Search for the cell housing the specified text and yield its [X, Y] center coordinate. 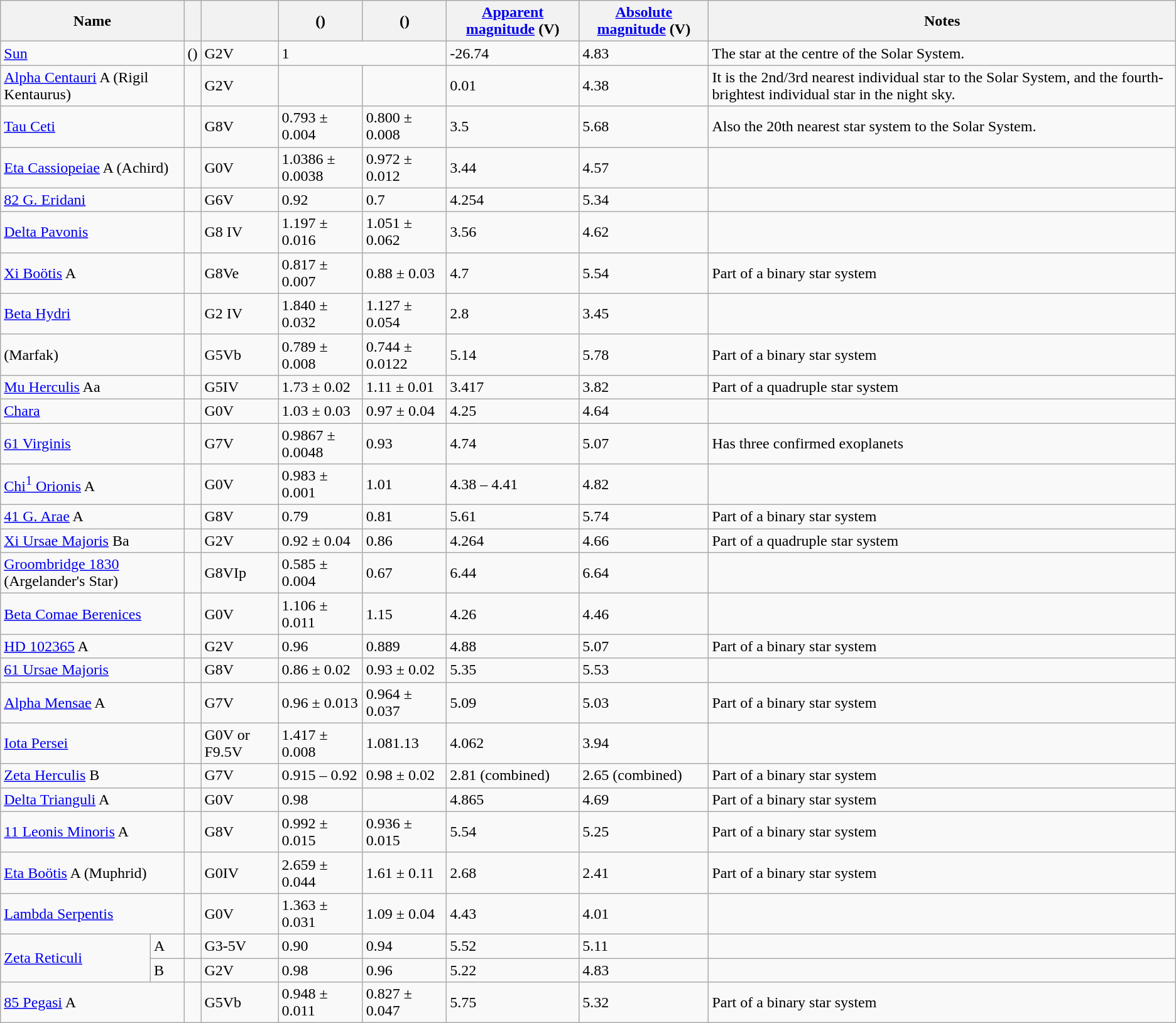
G0V or F9.5V [240, 744]
0.585 ± 0.004 [320, 573]
4.865 [513, 799]
1.051 ± 0.062 [405, 232]
A [167, 946]
Iota Persei [92, 744]
Delta Pavonis [92, 232]
6.64 [644, 573]
4.7 [513, 273]
1.61 ± 0.11 [405, 873]
Eta Cassiopeiae A (Achird) [92, 167]
0.936 ± 0.015 [405, 831]
5.34 [644, 200]
1.11 ± 0.01 [405, 387]
5.22 [513, 970]
0.93 ± 0.02 [405, 670]
Alpha Mensae A [92, 702]
Name [92, 21]
6.44 [513, 573]
1.73 ± 0.02 [320, 387]
G0IV [240, 873]
4.01 [644, 913]
5.75 [513, 1002]
0.992 ± 0.015 [320, 831]
2.659 ± 0.044 [320, 873]
0.789 ± 0.008 [320, 354]
0.96 ± 0.013 [320, 702]
41 G. Arae A [92, 517]
0.964 ± 0.037 [405, 702]
5.78 [644, 354]
(Marfak) [92, 354]
Sun [92, 53]
0.9867 ± 0.0048 [320, 443]
0.86 ± 0.02 [320, 670]
0.88 ± 0.03 [405, 273]
B [167, 970]
Zeta Herculis B [92, 776]
4.62 [644, 232]
Beta Comae Berenices [92, 614]
4.38 [644, 85]
4.26 [513, 614]
1.15 [405, 614]
4.264 [513, 541]
4.254 [513, 200]
0.81 [405, 517]
4.66 [644, 541]
11 Leonis Minoris A [92, 831]
4.25 [513, 411]
4.062 [513, 744]
G3-5V [240, 946]
5.53 [644, 670]
5.74 [644, 517]
0.744 ± 0.0122 [405, 354]
0.827 ± 0.047 [405, 1002]
Xi Ursae Majoris Ba [92, 541]
3.44 [513, 167]
2.68 [513, 873]
0.94 [405, 946]
0.983 ± 0.001 [320, 485]
0.97 ± 0.04 [405, 411]
Apparent magnitude (V) [513, 21]
0.67 [405, 573]
Beta Hydri [92, 314]
1.840 ± 0.032 [320, 314]
Alpha Centauri A (Rigil Kentaurus) [92, 85]
2.81 (combined) [513, 776]
4.38 – 4.41 [513, 485]
3.56 [513, 232]
Chi1 Orionis A [92, 485]
It is the 2nd/3rd nearest individual star to the Solar System, and the fourth-brightest individual star in the night sky. [942, 85]
1.106 ± 0.011 [320, 614]
Tau Ceti [92, 127]
Groombridge 1830 (Argelander's Star) [92, 573]
4.46 [644, 614]
0.7 [405, 200]
Lambda Serpentis [92, 913]
3.5 [513, 127]
1.363 ± 0.031 [320, 913]
61 Ursae Majoris [92, 670]
Has three confirmed exoplanets [942, 443]
0.93 [405, 443]
Notes [942, 21]
1.01 [405, 485]
-26.74 [513, 53]
The star at the centre of the Solar System. [942, 53]
0.01 [513, 85]
5.11 [644, 946]
4.69 [644, 799]
G8VIp [240, 573]
2.65 (combined) [644, 776]
G2 IV [240, 314]
5.14 [513, 354]
85 Pegasi A [92, 1002]
4.74 [513, 443]
3.94 [644, 744]
0.793 ± 0.004 [320, 127]
1.081.13 [405, 744]
3.82 [644, 387]
82 G. Eridani [92, 200]
G6V [240, 200]
Xi Boötis A [92, 273]
0.800 ± 0.008 [405, 127]
2.8 [513, 314]
1 [362, 53]
Also the 20th nearest star system to the Solar System. [942, 127]
5.35 [513, 670]
5.61 [513, 517]
5.09 [513, 702]
0.86 [405, 541]
0.79 [320, 517]
1.0386 ± 0.0038 [320, 167]
4.82 [644, 485]
G8 IV [240, 232]
Mu Herculis Aa [92, 387]
1.417 ± 0.008 [320, 744]
3.417 [513, 387]
HD 102365 A [92, 646]
4.43 [513, 913]
Delta Trianguli A [92, 799]
0.90 [320, 946]
3.45 [644, 314]
5.03 [644, 702]
1.197 ± 0.016 [320, 232]
G8Ve [240, 273]
0.948 ± 0.011 [320, 1002]
5.68 [644, 127]
Eta Boötis A (Muphrid) [92, 873]
0.817 ± 0.007 [320, 273]
G5IV [240, 387]
0.92 [320, 200]
5.52 [513, 946]
0.915 – 0.92 [320, 776]
Chara [92, 411]
4.57 [644, 167]
5.25 [644, 831]
0.889 [405, 646]
2.41 [644, 873]
0.92 ± 0.04 [320, 541]
4.64 [644, 411]
4.88 [513, 646]
5.32 [644, 1002]
1.03 ± 0.03 [320, 411]
61 Virginis [92, 443]
0.972 ± 0.012 [405, 167]
1.127 ± 0.054 [405, 314]
0.98 ± 0.02 [405, 776]
1.09 ± 0.04 [405, 913]
Zeta Reticuli [75, 958]
Absolute magnitude (V) [644, 21]
